Determine the [x, y] coordinate at the center of the cell enclosing the given text.  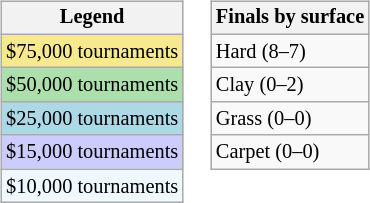
Finals by surface [290, 18]
$25,000 tournaments [92, 119]
Hard (8–7) [290, 51]
$50,000 tournaments [92, 85]
Clay (0–2) [290, 85]
$75,000 tournaments [92, 51]
Grass (0–0) [290, 119]
Carpet (0–0) [290, 152]
$10,000 tournaments [92, 186]
Legend [92, 18]
$15,000 tournaments [92, 152]
